Find where the given text appears and provide that cell's center as [x, y] coordinate. 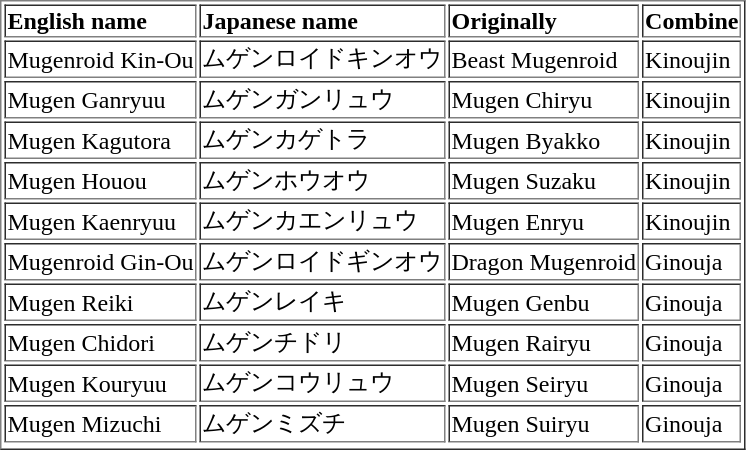
ムゲンカエンリュウ [322, 221]
Mugen Seiryu [544, 383]
Beast Mugenroid [544, 59]
Mugen Kaenryuu [100, 221]
ムゲンカゲトラ [322, 141]
Mugen Houou [100, 181]
Combine [692, 20]
ムゲンロイドギンオウ [322, 262]
Mugen Kagutora [100, 141]
English name [100, 20]
Dragon Mugenroid [544, 262]
Mugen Chiryu [544, 100]
Mugen Ganryuu [100, 100]
Mugen Mizuchi [100, 424]
Mugen Suzaku [544, 181]
Mugen Genbu [544, 303]
Mugen Rairyu [544, 343]
Mugen Kouryuu [100, 383]
Mugen Reiki [100, 303]
Mugen Byakko [544, 141]
ムゲンホウオウ [322, 181]
Originally [544, 20]
ムゲンロイドキンオウ [322, 59]
Mugenroid Kin-Ou [100, 59]
Mugenroid Gin-Ou [100, 262]
ムゲンコウリュウ [322, 383]
Mugen Chidori [100, 343]
ムゲンレイキ [322, 303]
ムゲンチドリ [322, 343]
ムゲンガンリュウ [322, 100]
Japanese name [322, 20]
Mugen Enryu [544, 221]
Mugen Suiryu [544, 424]
ムゲンミズチ [322, 424]
